Output the [x, y] coordinate of the center of the cell containing the given text.  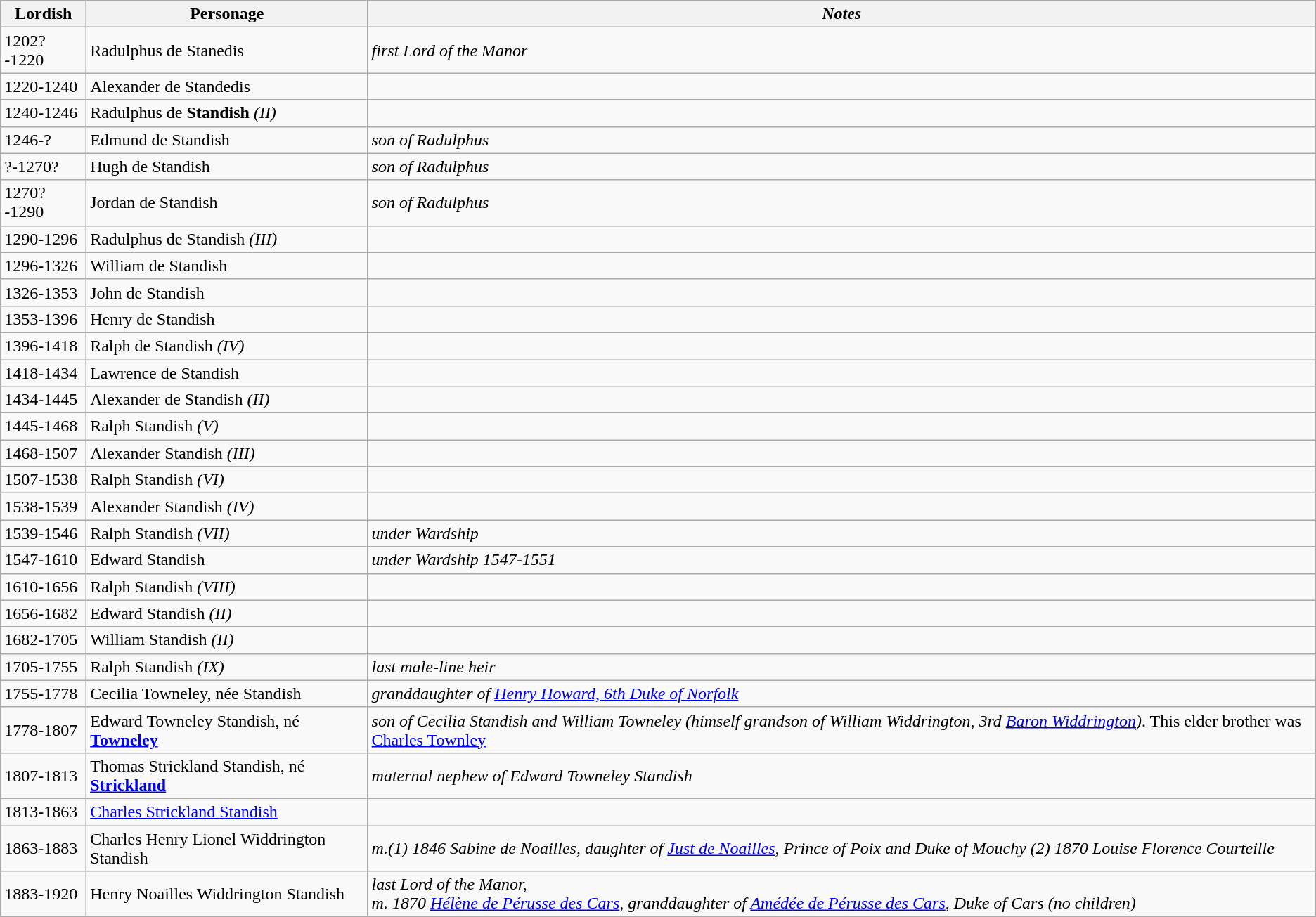
1434-1445 [44, 400]
first Lord of the Manor [841, 51]
Alexander de Standedis [227, 86]
1813-1863 [44, 812]
1863-1883 [44, 847]
?-1270? [44, 167]
1610-1656 [44, 587]
1883-1920 [44, 894]
Radulphus de Standish (III) [227, 239]
Henry de Standish [227, 319]
Charles Henry Lionel Widdrington Standish [227, 847]
Notes [841, 14]
1202?-1220 [44, 51]
1682-1705 [44, 640]
Ralph Standish (VIII) [227, 587]
under Wardship [841, 533]
Cecilia Towneley, née Standish [227, 694]
m.(1) 1846 Sabine de Noailles, daughter of Just de Noailles, Prince of Poix and Duke of Mouchy (2) 1870 Louise Florence Courteille [841, 847]
Hugh de Standish [227, 167]
last male-line heir [841, 667]
William Standish (II) [227, 640]
son of Cecilia Standish and William Towneley (himself grandson of William Widdrington, 3rd Baron Widdrington). This elder brother was Charles Townley [841, 729]
1445-1468 [44, 427]
Edward Standish (II) [227, 613]
Edward Standish [227, 560]
1778-1807 [44, 729]
Radulphus de Standish (II) [227, 113]
Charles Strickland Standish [227, 812]
Lawrence de Standish [227, 373]
last Lord of the Manor,m. 1870 Hélène de Pérusse des Cars, granddaughter of Amédée de Pérusse des Cars, Duke of Cars (no children) [841, 894]
William de Standish [227, 266]
Ralph Standish (V) [227, 427]
Jordan de Standish [227, 202]
Alexander Standish (IV) [227, 507]
Ralph Standish (IX) [227, 667]
Radulphus de Stanedis [227, 51]
1507-1538 [44, 480]
Edmund de Standish [227, 140]
1220-1240 [44, 86]
1468-1507 [44, 453]
1396-1418 [44, 346]
Thomas Strickland Standish, né Strickland [227, 776]
1296-1326 [44, 266]
1547-1610 [44, 560]
Ralph de Standish (IV) [227, 346]
1353-1396 [44, 319]
Henry Noailles Widdrington Standish [227, 894]
1539-1546 [44, 533]
1538-1539 [44, 507]
maternal nephew of Edward Towneley Standish [841, 776]
1755-1778 [44, 694]
Ralph Standish (VII) [227, 533]
Ralph Standish (VI) [227, 480]
granddaughter of Henry Howard, 6th Duke of Norfolk [841, 694]
Lordish [44, 14]
1705-1755 [44, 667]
1240-1246 [44, 113]
Alexander Standish (III) [227, 453]
under Wardship 1547-1551 [841, 560]
1270?-1290 [44, 202]
Edward Towneley Standish, né Towneley [227, 729]
Alexander de Standish (II) [227, 400]
1807-1813 [44, 776]
1246-? [44, 140]
1418-1434 [44, 373]
1326-1353 [44, 292]
John de Standish [227, 292]
1290-1296 [44, 239]
1656-1682 [44, 613]
Personage [227, 14]
